Return [X, Y] of the center of cell containing provided text 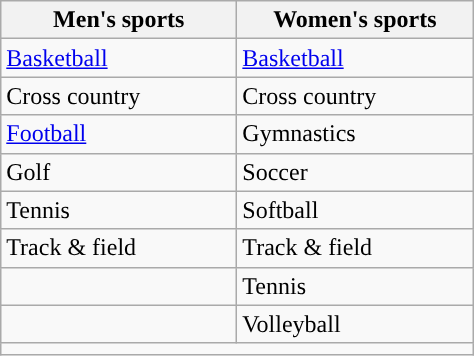
Men's sports [119, 20]
Golf [119, 172]
Gymnastics [355, 134]
Women's sports [355, 20]
Soccer [355, 172]
Football [119, 134]
Softball [355, 210]
Volleyball [355, 324]
